Provide the (X, Y) coordinate of the cell's center where the given text is located.  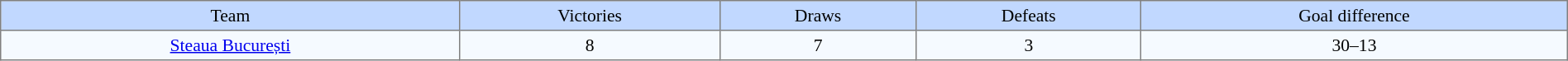
30–13 (1355, 45)
3 (1029, 45)
Victories (590, 16)
Steaua București (230, 45)
Draws (818, 16)
Team (230, 16)
8 (590, 45)
Defeats (1029, 16)
Goal difference (1355, 16)
7 (818, 45)
